Pinpoint the cell where the given text exists, returning its (X, Y) midpoint coordinate. 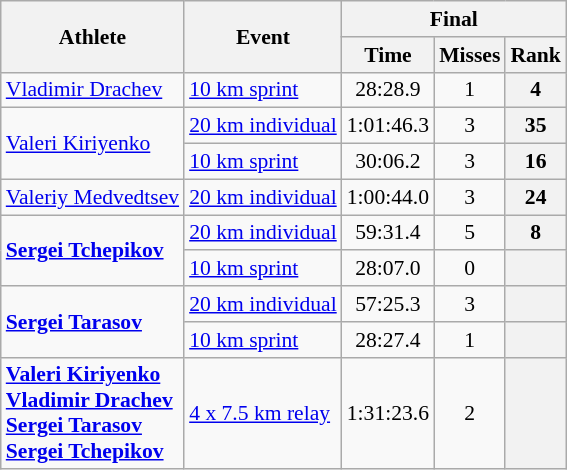
Vladimir Drachev (92, 90)
Final (454, 19)
Sergei Tarasov (92, 322)
Valeri KiriyenkoVladimir DrachevSergei TarasovSergei Tchepikov (92, 413)
4 x 7.5 km relay (263, 413)
Sergei Tchepikov (92, 250)
8 (536, 233)
Misses (470, 55)
Event (263, 36)
35 (536, 126)
2 (470, 413)
Valeri Kiriyenko (92, 144)
Valeriy Medvedtsev (92, 197)
1:00:44.0 (388, 197)
4 (536, 90)
28:07.0 (388, 269)
Rank (536, 55)
5 (470, 233)
Time (388, 55)
16 (536, 162)
30:06.2 (388, 162)
28:28.9 (388, 90)
Athlete (92, 36)
24 (536, 197)
0 (470, 269)
57:25.3 (388, 304)
1:01:46.3 (388, 126)
1:31:23.6 (388, 413)
59:31.4 (388, 233)
28:27.4 (388, 340)
